From the cell containing the given text, extract its center point as [x, y] coordinate. 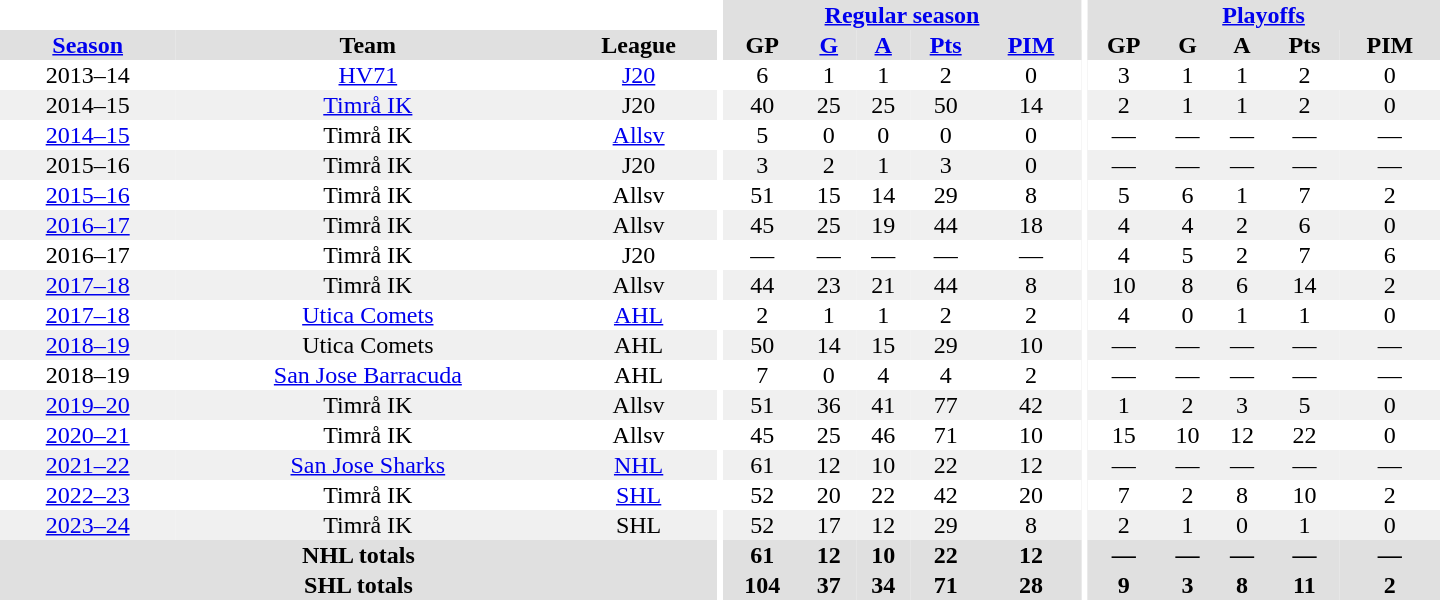
21 [883, 285]
28 [1031, 585]
Playoffs [1264, 15]
Regular season [902, 15]
San Jose Sharks [368, 465]
Season [88, 45]
2020–21 [88, 435]
104 [762, 585]
9 [1124, 585]
Team [368, 45]
19 [883, 225]
NHL totals [358, 555]
46 [883, 435]
41 [883, 405]
HV71 [368, 75]
San Jose Barracuda [368, 375]
2021–22 [88, 465]
2023–24 [88, 525]
2019–20 [88, 405]
League [638, 45]
23 [829, 285]
36 [829, 405]
17 [829, 525]
2022–23 [88, 495]
77 [946, 405]
37 [829, 585]
40 [762, 105]
34 [883, 585]
SHL totals [358, 585]
NHL [638, 465]
11 [1304, 585]
18 [1031, 225]
2013–14 [88, 75]
